Determine the [X, Y] coordinate at the center of the cell enclosing the given text.  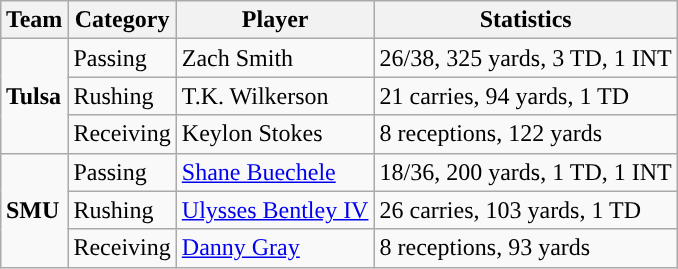
Ulysses Bentley IV [275, 210]
Statistics [526, 20]
Player [275, 20]
Category [122, 20]
8 receptions, 93 yards [526, 248]
Zach Smith [275, 58]
26 carries, 103 yards, 1 TD [526, 210]
Tulsa [34, 96]
T.K. Wilkerson [275, 96]
18/36, 200 yards, 1 TD, 1 INT [526, 172]
Shane Buechele [275, 172]
Danny Gray [275, 248]
Keylon Stokes [275, 134]
21 carries, 94 yards, 1 TD [526, 96]
Team [34, 20]
SMU [34, 210]
26/38, 325 yards, 3 TD, 1 INT [526, 58]
8 receptions, 122 yards [526, 134]
